For the text-containing cell, return its midpoint in [x, y] coordinate format. 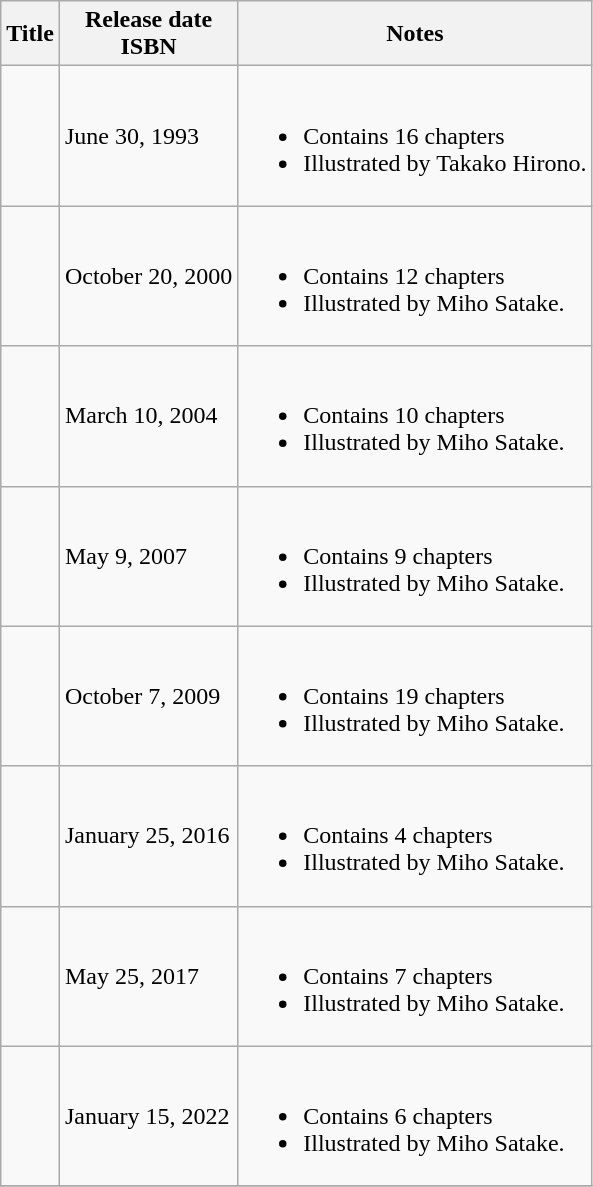
Title [30, 34]
May 25, 2017 [148, 976]
October 20, 2000 [148, 276]
Contains 4 chaptersIllustrated by Miho Satake. [415, 836]
March 10, 2004 [148, 416]
June 30, 1993 [148, 136]
January 15, 2022 [148, 1116]
October 7, 2009 [148, 696]
Contains 12 chaptersIllustrated by Miho Satake. [415, 276]
Release dateISBN [148, 34]
January 25, 2016 [148, 836]
Contains 7 chaptersIllustrated by Miho Satake. [415, 976]
Notes [415, 34]
May 9, 2007 [148, 556]
Contains 19 chaptersIllustrated by Miho Satake. [415, 696]
Contains 6 chaptersIllustrated by Miho Satake. [415, 1116]
Contains 16 chaptersIllustrated by Takako Hirono. [415, 136]
Contains 10 chaptersIllustrated by Miho Satake. [415, 416]
Contains 9 chaptersIllustrated by Miho Satake. [415, 556]
